Scan for the cell matching the given text and deliver its [X, Y] coordinate at center. 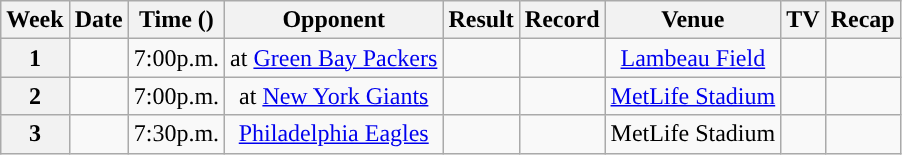
2 [35, 96]
1 [35, 58]
at Green Bay Packers [334, 58]
Opponent [334, 20]
Record [562, 20]
Date [98, 20]
Venue [693, 20]
Week [35, 20]
Philadelphia Eagles [334, 134]
TV [803, 20]
Lambeau Field [693, 58]
Recap [862, 20]
7:30p.m. [176, 134]
Result [481, 20]
3 [35, 134]
Time () [176, 20]
at New York Giants [334, 96]
